Extract the [x, y] coordinate from the center of the cell holding the provided text.  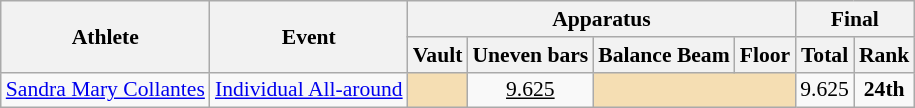
24th [884, 90]
Uneven bars [530, 55]
Vault [438, 55]
Apparatus [602, 19]
Total [824, 55]
Final [854, 19]
Rank [884, 55]
Balance Beam [664, 55]
Floor [765, 55]
Event [309, 36]
Sandra Mary Collantes [106, 90]
Athlete [106, 36]
Individual All-around [309, 90]
